Determine the [X, Y] coordinate at the center of the cell enclosing the given text.  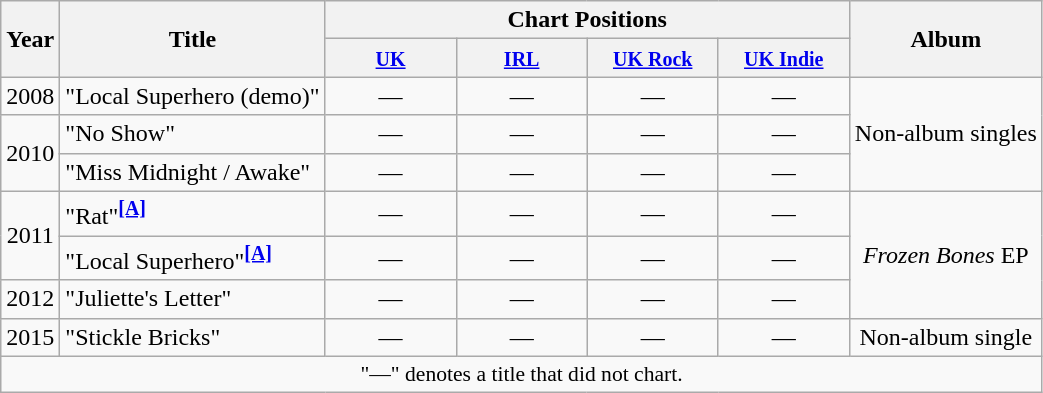
Frozen Bones EP [946, 254]
"Local Superhero (demo)" [192, 96]
2015 [30, 337]
2008 [30, 96]
Year [30, 39]
"Juliette's Letter" [192, 299]
UK [390, 58]
Chart Positions [587, 20]
Title [192, 39]
2010 [30, 153]
2011 [30, 236]
2012 [30, 299]
Non-album singles [946, 134]
Album [946, 39]
UK Rock [652, 58]
"Stickle Bricks" [192, 337]
"Rat"[A] [192, 214]
"—" denotes a title that did not chart. [522, 374]
"Miss Midnight / Awake" [192, 172]
UK Indie [784, 58]
IRL [522, 58]
"No Show" [192, 134]
"Local Superhero"[A] [192, 258]
Non-album single [946, 337]
